Return the [x, y] coordinate for the center point of the cell that contains the specified text.  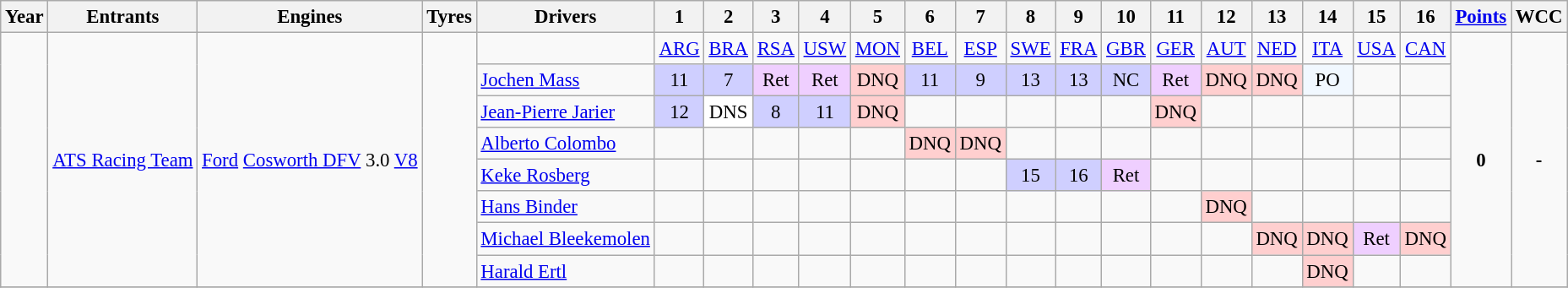
Alberto Colombo [566, 144]
GER [1175, 49]
NC [1126, 80]
5 [877, 17]
ESP [980, 49]
Engines [310, 17]
Michael Bleekemolen [566, 239]
BRA [728, 49]
- [1539, 160]
1 [679, 17]
Keke Rosberg [566, 176]
Jean-Pierre Jarier [566, 112]
10 [1126, 17]
USA [1376, 49]
ATS Racing Team [123, 160]
ITA [1327, 49]
NED [1277, 49]
AUT [1226, 49]
4 [824, 17]
6 [930, 17]
2 [728, 17]
RSA [775, 49]
Hans Binder [566, 207]
ARG [679, 49]
Year [24, 17]
BEL [930, 49]
GBR [1126, 49]
CAN [1425, 49]
3 [775, 17]
Points [1481, 17]
0 [1481, 160]
Harald Ertl [566, 271]
Ford Cosworth DFV 3.0 V8 [310, 160]
Tyres [449, 17]
USW [824, 49]
Drivers [566, 17]
MON [877, 49]
PO [1327, 80]
DNS [728, 112]
14 [1327, 17]
WCC [1539, 17]
FRA [1079, 49]
Jochen Mass [566, 80]
Entrants [123, 17]
SWE [1030, 49]
